Extract the (X, Y) coordinate from the center of the cell holding the provided text.  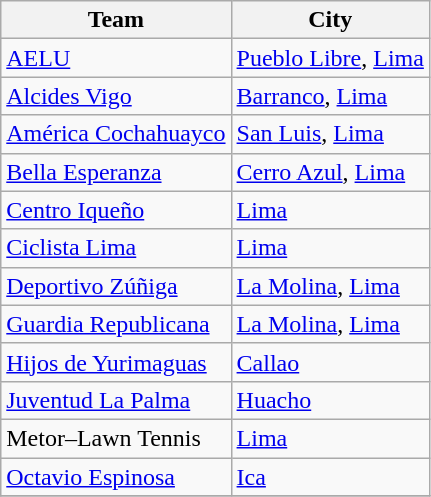
Alcides Vigo (116, 96)
Juventud La Palma (116, 400)
Guardia Republicana (116, 324)
Cerro Azul, Lima (330, 172)
América Cochahuayco (116, 134)
Metor–Lawn Tennis (116, 438)
Team (116, 20)
Deportivo Zúñiga (116, 286)
Centro Iqueño (116, 210)
San Luis, Lima (330, 134)
AELU (116, 58)
Huacho (330, 400)
Ciclista Lima (116, 248)
Pueblo Libre, Lima (330, 58)
Callao (330, 362)
Barranco, Lima (330, 96)
Octavio Espinosa (116, 477)
Ica (330, 477)
Hijos de Yurimaguas (116, 362)
City (330, 20)
Bella Esperanza (116, 172)
